Return (x, y) of the center of cell containing provided text 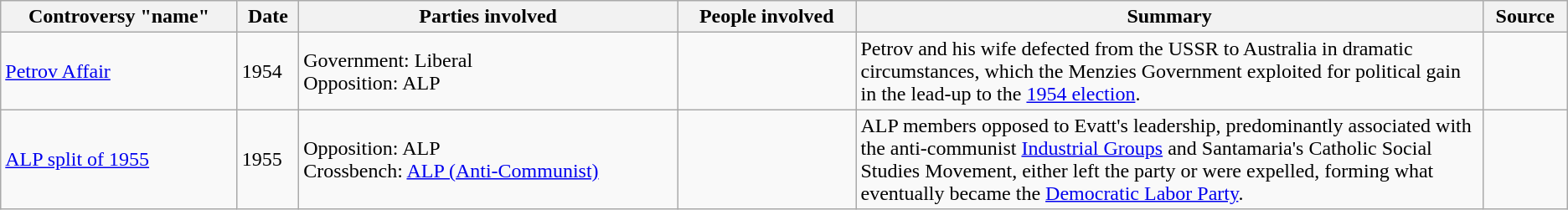
1955 (268, 159)
1954 (268, 71)
People involved (766, 17)
Petrov Affair (119, 71)
Government: LiberalOpposition: ALP (488, 71)
Date (268, 17)
Source (1524, 17)
ALP split of 1955 (119, 159)
Opposition: ALPCrossbench: ALP (Anti-Communist) (488, 159)
Controversy "name" (119, 17)
Summary (1169, 17)
Parties involved (488, 17)
